Capture the cell that displays the provided text and extract its (x, y) central coordinate. 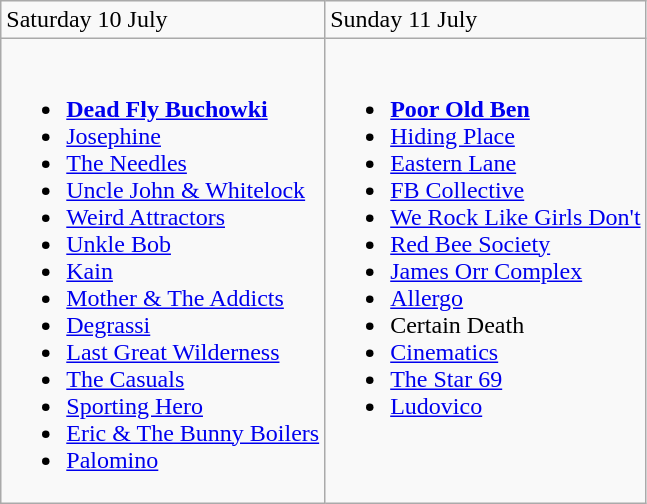
Saturday 10 July (163, 20)
Sunday 11 July (486, 20)
